Extract the (x, y) coordinate from the center of the cell holding the provided text.  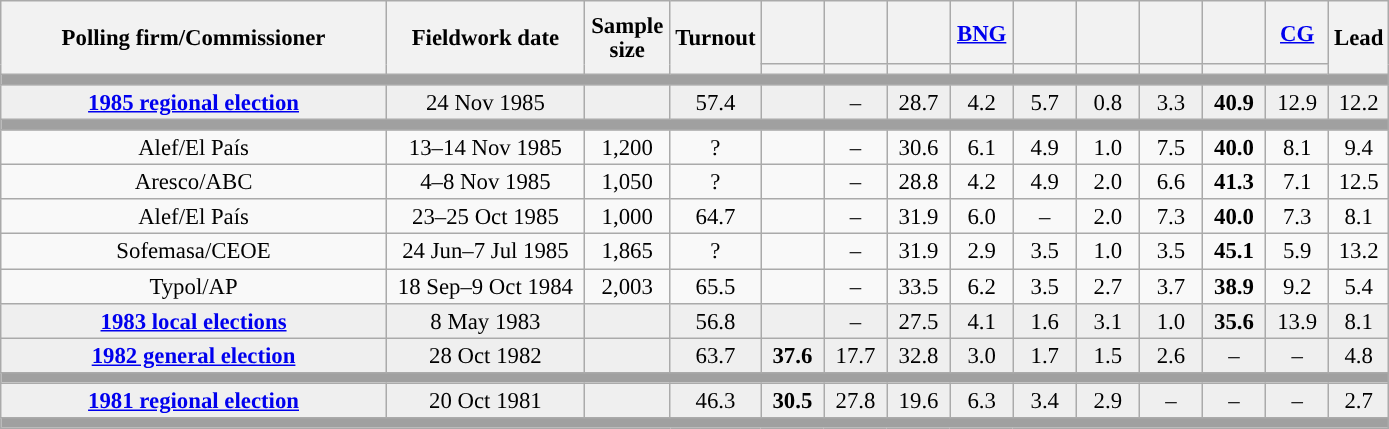
6.6 (1170, 182)
18 Sep–9 Oct 1984 (485, 286)
65.5 (716, 286)
12.5 (1359, 182)
4.1 (982, 320)
Sample size (627, 38)
1.5 (1108, 356)
9.2 (1298, 286)
40.9 (1234, 102)
41.3 (1234, 182)
35.6 (1234, 320)
33.5 (918, 286)
7.1 (1298, 182)
1,000 (627, 218)
7.5 (1170, 148)
1,050 (627, 182)
1,200 (627, 148)
23–25 Oct 1985 (485, 218)
32.8 (918, 356)
13.9 (1298, 320)
6.3 (982, 400)
6.1 (982, 148)
6.0 (982, 218)
Fieldwork date (485, 38)
13.2 (1359, 252)
Turnout (716, 38)
20 Oct 1981 (485, 400)
1,865 (627, 252)
9.4 (1359, 148)
30.5 (792, 400)
2,003 (627, 286)
37.6 (792, 356)
19.6 (918, 400)
3.1 (1108, 320)
17.7 (856, 356)
BNG (982, 32)
1.7 (1044, 356)
24 Nov 1985 (485, 102)
4–8 Nov 1985 (485, 182)
45.1 (1234, 252)
12.9 (1298, 102)
CG (1298, 32)
1983 local elections (194, 320)
3.0 (982, 356)
5.4 (1359, 286)
5.9 (1298, 252)
2.6 (1170, 356)
Polling firm/Commissioner (194, 38)
38.9 (1234, 286)
0.8 (1108, 102)
Typol/AP (194, 286)
1.6 (1044, 320)
Sofemasa/CEOE (194, 252)
46.3 (716, 400)
3.7 (1170, 286)
1981 regional election (194, 400)
57.4 (716, 102)
27.5 (918, 320)
1985 regional election (194, 102)
12.2 (1359, 102)
56.8 (716, 320)
27.8 (856, 400)
28 Oct 1982 (485, 356)
1982 general election (194, 356)
8 May 1983 (485, 320)
24 Jun–7 Jul 1985 (485, 252)
13–14 Nov 1985 (485, 148)
63.7 (716, 356)
64.7 (716, 218)
5.7 (1044, 102)
28.7 (918, 102)
4.8 (1359, 356)
3.4 (1044, 400)
6.2 (982, 286)
28.8 (918, 182)
Aresco/ABC (194, 182)
3.3 (1170, 102)
30.6 (918, 148)
Lead (1359, 38)
